Provide the [X, Y] coordinate of the cell's center where the given text is located.  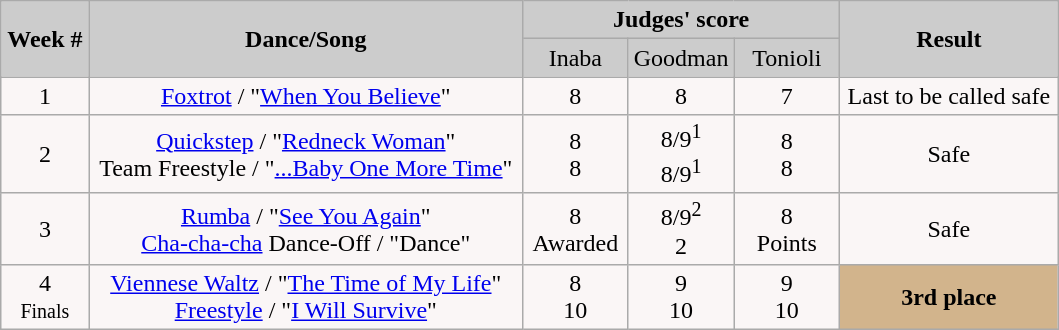
2 [45, 154]
Week # [45, 39]
8/918/91 [681, 154]
Tonioli [787, 58]
Foxtrot / "When You Believe" [306, 96]
Result [949, 39]
Inaba [576, 58]
Goodman [681, 58]
Dance/Song [306, 39]
Quickstep / "Redneck Woman"Team Freestyle / "...Baby One More Time" [306, 154]
Last to be called safe [949, 96]
8Points [787, 229]
Rumba / "See You Again"Cha-cha-cha Dance-Off / "Dance" [306, 229]
8/922 [681, 229]
3 [45, 229]
7 [787, 96]
4Finals [45, 298]
1 [45, 96]
810 [576, 298]
8Awarded [576, 229]
Judges' score [682, 20]
Viennese Waltz / "The Time of My Life"Freestyle / "I Will Survive" [306, 298]
3rd place [949, 298]
